Identify which cell holds the provided text, then report its [X, Y] central coordinate. 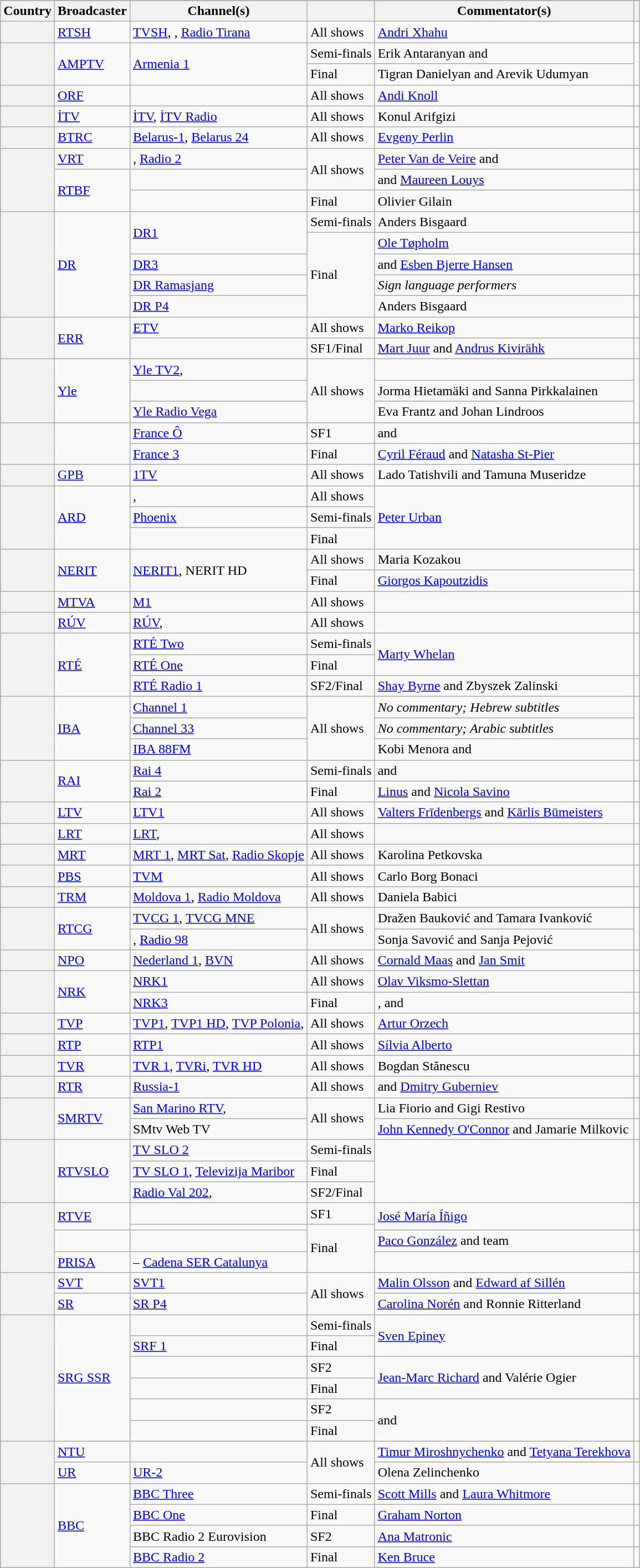
BBC Three [218, 1494]
Daniela Babici [504, 897]
LRT [92, 834]
Paco González and team [504, 1240]
Carolina Norén and Ronnie Ritterland [504, 1304]
– Cadena SER Catalunya [218, 1262]
TVSH, , Radio Tirana [218, 32]
SR [92, 1304]
Eva Frantz and Johan Lindroos [504, 412]
Commentator(s) [504, 11]
France Ô [218, 433]
M1 [218, 601]
NPO [92, 961]
No commentary; Arabic subtitles [504, 728]
Cornald Maas and Jan Smit [504, 961]
Artur Orzech [504, 1024]
İTV, İTV Radio [218, 116]
ORF [92, 95]
BBC [92, 1525]
Lia Fiorio and Gigi Restivo [504, 1108]
RTR [92, 1087]
TV SLO 2 [218, 1150]
Belarus-1, Belarus 24 [218, 137]
GPB [92, 475]
Shay Byrne and Zbyszek Zalinski [504, 686]
NTU [92, 1452]
RTVE [92, 1216]
SF1/Final [341, 349]
PRISA [92, 1262]
RTSH [92, 32]
Marty Whelan [504, 655]
Radio Val 202, [218, 1192]
Ole Tøpholm [504, 243]
Russia-1 [218, 1087]
RÚV [92, 623]
ETV [218, 328]
Dražen Bauković and Tamara Ivanković [504, 918]
NRK1 [218, 982]
Channel(s) [218, 11]
Sonja Savović and Sanja Pejović [504, 939]
Karolina Petkovska [504, 855]
Broadcaster [92, 11]
Graham Norton [504, 1515]
1TV [218, 475]
İTV [92, 116]
VRT [92, 159]
Sven Epiney [504, 1336]
Olivier Gilain [504, 201]
Cyril Féraud and Natasha St-Pier [504, 454]
Lado Tatishvili and Tamuna Museridze [504, 475]
Timur Miroshnychenko and Tetyana Terekhova [504, 1452]
, Radio 2 [218, 159]
Yle Radio Vega [218, 412]
BBC Radio 2 [218, 1557]
SMtv Web TV [218, 1129]
Valters Frīdenbergs and Kārlis Būmeisters [504, 813]
NERIT [92, 570]
Sílvia Alberto [504, 1045]
BBC Radio 2 Eurovision [218, 1536]
RTBF [92, 190]
Peter Urban [504, 517]
TVR 1, TVRi, TVR HD [218, 1066]
RTVSLO [92, 1171]
Sign language performers [504, 285]
Malin Olsson and Edward af Sillén [504, 1283]
John Kennedy O'Connor and Jamarie Milkovic [504, 1129]
Nederland 1, BVN [218, 961]
Marko Reikop [504, 328]
RTÉ Two [218, 644]
Peter Van de Veire and [504, 159]
BBC One [218, 1515]
PBS [92, 876]
Andi Knoll [504, 95]
NRK3 [218, 1003]
SVT1 [218, 1283]
TVP [92, 1024]
LTV [92, 813]
Evgeny Perlin [504, 137]
No commentary; Hebrew subtitles [504, 707]
TRM [92, 897]
Konul Arifgizi [504, 116]
Jean-Marc Richard and Valérie Ogier [504, 1378]
MTVA [92, 601]
DR3 [218, 264]
RÚV, [218, 623]
and Maureen Louys [504, 180]
Bogdan Stănescu [504, 1066]
, and [504, 1003]
Yle TV2, [218, 370]
TVCG 1, TVCG MNE [218, 918]
Olav Viksmo-Slettan [504, 982]
San Marino RTV, [218, 1108]
Carlo Borg Bonaci [504, 876]
DR [92, 264]
, [218, 496]
Armenia 1 [218, 64]
Ana Matronic [504, 1536]
SVT [92, 1283]
ARD [92, 517]
Rai 4 [218, 770]
SRF 1 [218, 1346]
IBA [92, 728]
Country [28, 11]
Olena Zelinchenko [504, 1473]
NRK [92, 992]
DR1 [218, 232]
IBA 88FM [218, 749]
Erik Antaranyan and [504, 53]
Mart Juur and Andrus Kivirähk [504, 349]
DR Ramasjang [218, 285]
Linus and Nicola Savino [504, 791]
, Radio 98 [218, 939]
and Dmitry Guberniev [504, 1087]
Scott Mills and Laura Whitmore [504, 1494]
Rai 2 [218, 791]
TVM [218, 876]
Maria Kozakou [504, 559]
SMRTV [92, 1118]
and Esben Bjerre Hansen [504, 264]
LTV1 [218, 813]
BTRC [92, 137]
TVR [92, 1066]
Yle [92, 391]
RTÉ [92, 665]
ERR [92, 338]
Kobi Menora and [504, 749]
Phoenix [218, 517]
UR-2 [218, 1473]
France 3 [218, 454]
Moldova 1, Radio Moldova [218, 897]
AMPTV [92, 64]
TV SLO 1, Televizija Maribor [218, 1171]
Giorgos Kapoutzidis [504, 580]
MRT [92, 855]
RTP [92, 1045]
RTÉ One [218, 665]
Ken Bruce [504, 1557]
MRT 1, MRT Sat, Radio Skopje [218, 855]
SRG SSR [92, 1378]
RTÉ Radio 1 [218, 686]
Jorma Hietamäki and Sanna Pirkkalainen [504, 391]
DR P4 [218, 307]
RTCG [92, 928]
UR [92, 1473]
José María Íñigo [504, 1216]
TVP1, TVP1 HD, TVP Polonia, [218, 1024]
RAI [92, 781]
NERIT1, NERIT HD [218, 570]
Tigran Danielyan and Arevik Udumyan [504, 74]
Channel 33 [218, 728]
Channel 1 [218, 707]
SR P4 [218, 1304]
RTP1 [218, 1045]
LRT, [218, 834]
Andri Xhahu [504, 32]
